Capture the cell that displays the provided text and extract its (X, Y) central coordinate. 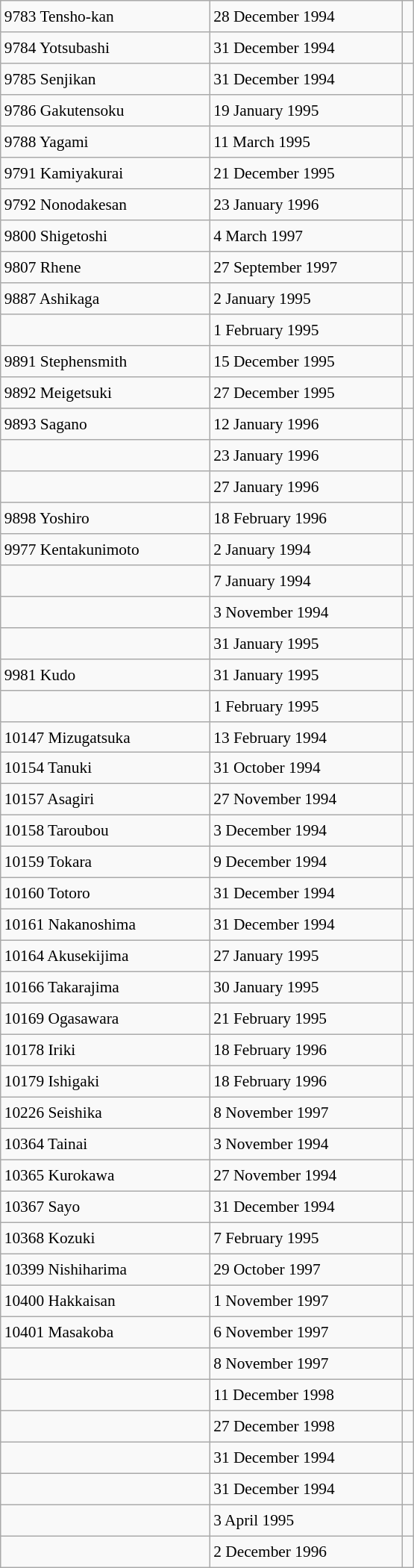
9977 Kentakunimoto (105, 549)
15 December 1995 (306, 361)
30 January 1995 (306, 988)
2 December 1996 (306, 1552)
27 January 1996 (306, 486)
10154 Tanuki (105, 768)
2 January 1994 (306, 549)
10164 Akusekijima (105, 956)
10368 Kozuki (105, 1238)
11 December 1998 (306, 1395)
4 March 1997 (306, 236)
10178 Iriki (105, 1051)
9892 Meigetsuki (105, 393)
7 February 1995 (306, 1238)
10400 Hakkaisan (105, 1301)
10399 Nishiharima (105, 1269)
9887 Ashikaga (105, 299)
9800 Shigetoshi (105, 236)
9786 Gakutensoku (105, 111)
9898 Yoshiro (105, 517)
10401 Masakoba (105, 1332)
12 January 1996 (306, 423)
1 November 1997 (306, 1301)
10157 Asagiri (105, 800)
6 November 1997 (306, 1332)
9788 Yagami (105, 142)
27 January 1995 (306, 956)
9891 Stephensmith (105, 361)
11 March 1995 (306, 142)
3 December 1994 (306, 831)
27 December 1995 (306, 393)
10367 Sayo (105, 1207)
29 October 1997 (306, 1269)
27 September 1997 (306, 267)
31 October 1994 (306, 768)
9791 Kamiyakurai (105, 173)
9 December 1994 (306, 862)
10158 Taroubou (105, 831)
9783 Tensho-kan (105, 16)
9893 Sagano (105, 423)
10365 Kurokawa (105, 1175)
19 January 1995 (306, 111)
3 April 1995 (306, 1520)
10226 Seishika (105, 1113)
10159 Tokara (105, 862)
9784 Yotsubashi (105, 48)
10169 Ogasawara (105, 1019)
10161 Nakanoshima (105, 925)
27 December 1998 (306, 1426)
2 January 1995 (306, 299)
9785 Senjikan (105, 79)
21 February 1995 (306, 1019)
10147 Mizugatsuka (105, 737)
9981 Kudo (105, 674)
7 January 1994 (306, 580)
21 December 1995 (306, 173)
9807 Rhene (105, 267)
10364 Tainai (105, 1144)
10179 Ishigaki (105, 1082)
10166 Takarajima (105, 988)
9792 Nonodakesan (105, 205)
28 December 1994 (306, 16)
10160 Totoro (105, 894)
13 February 1994 (306, 737)
